Return the [x, y] coordinate for the center point of the cell that contains the specified text.  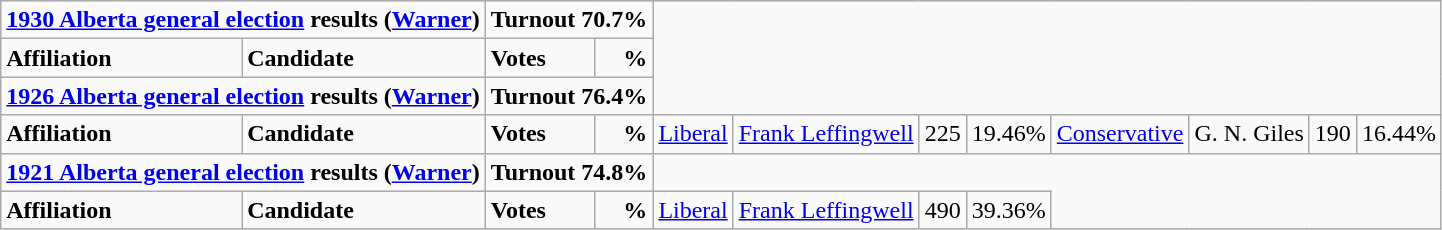
Turnout 74.8% [569, 172]
1921 Alberta general election results (Warner) [244, 172]
Turnout 76.4% [569, 96]
1930 Alberta general election results (Warner) [244, 20]
225 [942, 134]
19.46% [1008, 134]
16.44% [1398, 134]
G. N. Giles [1249, 134]
39.36% [1008, 210]
190 [1332, 134]
Conservative [1120, 134]
490 [942, 210]
Turnout 70.7% [569, 20]
1926 Alberta general election results (Warner) [244, 96]
